For the text-containing cell, return its midpoint in (x, y) coordinate format. 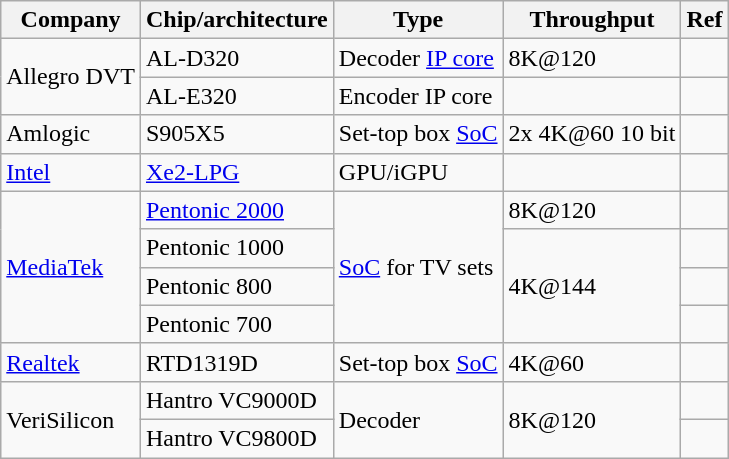
S905X5 (236, 134)
Chip/architecture (236, 20)
Hantro VC9000D (236, 400)
AL-D320 (236, 58)
Pentonic 1000 (236, 248)
2x 4K@60 10 bit (592, 134)
Amlogic (71, 134)
Realtek (71, 362)
Pentonic 800 (236, 286)
Pentonic 2000 (236, 210)
Hantro VC9800D (236, 438)
SoC for TV sets (418, 267)
Allegro DVT (71, 77)
Ref (704, 20)
MediaTek (71, 267)
Pentonic 700 (236, 324)
AL-E320 (236, 96)
Encoder IP core (418, 96)
4K@144 (592, 286)
Type (418, 20)
Decoder IP core (418, 58)
Throughput (592, 20)
Company (71, 20)
GPU/iGPU (418, 172)
VeriSilicon (71, 419)
RTD1319D (236, 362)
Xe2-LPG (236, 172)
Intel (71, 172)
4K@60 (592, 362)
Decoder (418, 419)
